Find where the given text appears and provide that cell's center as [X, Y] coordinate. 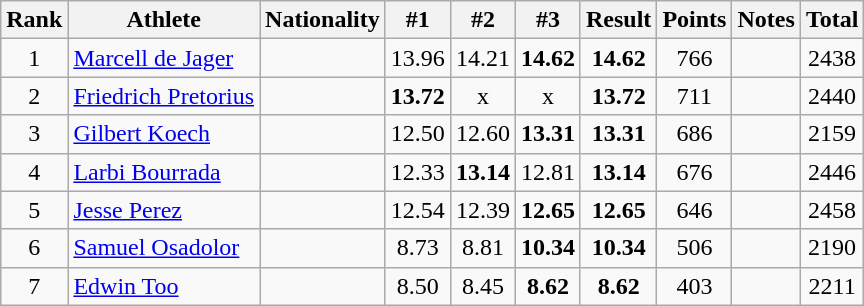
13.96 [418, 58]
12.33 [418, 172]
2438 [832, 58]
Friedrich Pretorius [164, 96]
506 [694, 248]
Samuel Osadolor [164, 248]
711 [694, 96]
12.60 [482, 134]
Rank [34, 20]
12.54 [418, 210]
Athlete [164, 20]
Edwin Too [164, 286]
403 [694, 286]
2458 [832, 210]
Points [694, 20]
12.39 [482, 210]
#1 [418, 20]
1 [34, 58]
12.81 [548, 172]
8.45 [482, 286]
Jesse Perez [164, 210]
6 [34, 248]
14.21 [482, 58]
2440 [832, 96]
2211 [832, 286]
766 [694, 58]
2446 [832, 172]
Gilbert Koech [164, 134]
Total [832, 20]
4 [34, 172]
#3 [548, 20]
646 [694, 210]
Marcell de Jager [164, 58]
2190 [832, 248]
8.73 [418, 248]
7 [34, 286]
2159 [832, 134]
Notes [766, 20]
8.50 [418, 286]
2 [34, 96]
8.81 [482, 248]
#2 [482, 20]
Nationality [323, 20]
5 [34, 210]
686 [694, 134]
12.50 [418, 134]
676 [694, 172]
Result [618, 20]
3 [34, 134]
Larbi Bourrada [164, 172]
